Scan for the cell matching the given text and deliver its [X, Y] coordinate at center. 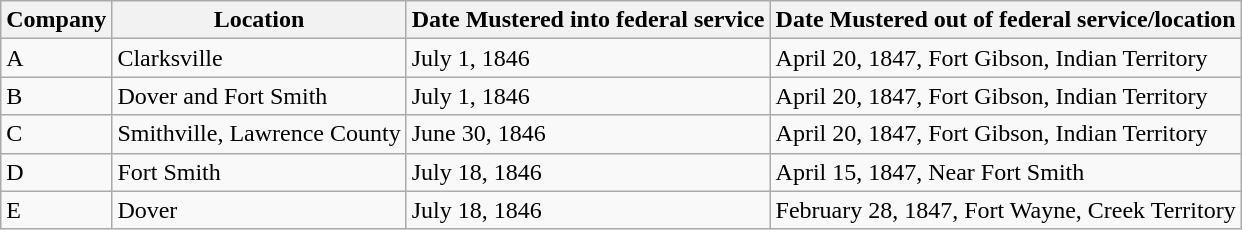
June 30, 1846 [588, 134]
C [56, 134]
Company [56, 20]
Dover and Fort Smith [259, 96]
A [56, 58]
Date Mustered out of federal service/location [1006, 20]
Location [259, 20]
E [56, 210]
Smithville, Lawrence County [259, 134]
Fort Smith [259, 172]
B [56, 96]
February 28, 1847, Fort Wayne, Creek Territory [1006, 210]
Date Mustered into federal service [588, 20]
Dover [259, 210]
April 15, 1847, Near Fort Smith [1006, 172]
Clarksville [259, 58]
D [56, 172]
